From the cell containing the given text, extract its center point as [x, y] coordinate. 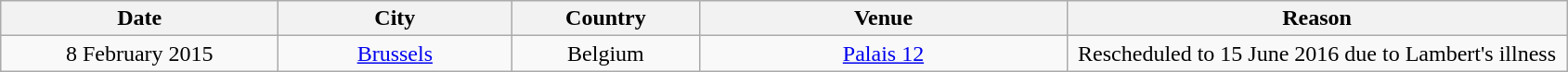
Belgium [605, 54]
Reason [1316, 18]
Brussels [395, 54]
Venue [884, 18]
Rescheduled to 15 June 2016 due to Lambert's illness [1316, 54]
Country [605, 18]
8 February 2015 [139, 54]
City [395, 18]
Date [139, 18]
Palais 12 [884, 54]
